Identify which cell holds the provided text, then report its [X, Y] central coordinate. 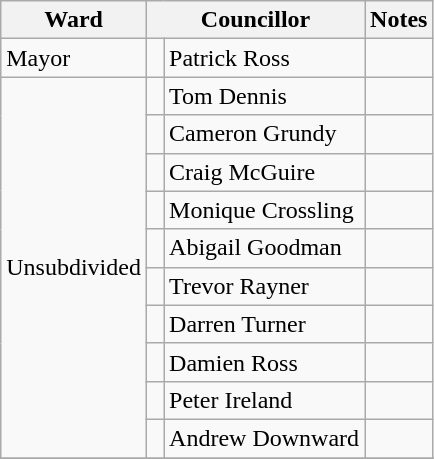
Darren Turner [264, 324]
Trevor Rayner [264, 286]
Patrick Ross [264, 58]
Notes [399, 20]
Councillor [255, 20]
Andrew Downward [264, 438]
Craig McGuire [264, 172]
Mayor [74, 58]
Monique Crossling [264, 210]
Abigail Goodman [264, 248]
Unsubdivided [74, 268]
Cameron Grundy [264, 134]
Tom Dennis [264, 96]
Ward [74, 20]
Damien Ross [264, 362]
Peter Ireland [264, 400]
